Identify which cell holds the provided text, then report its [X, Y] central coordinate. 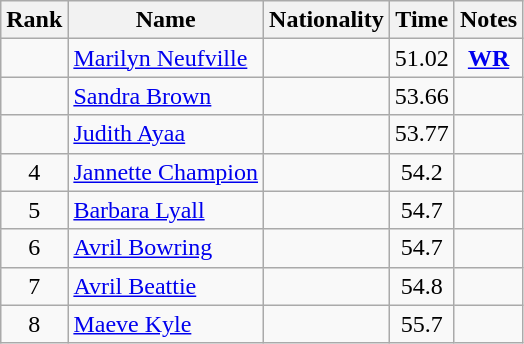
54.8 [422, 286]
53.77 [422, 134]
Marilyn Neufville [166, 58]
6 [34, 248]
Nationality [327, 20]
53.66 [422, 96]
51.02 [422, 58]
Barbara Lyall [166, 210]
55.7 [422, 324]
Jannette Champion [166, 172]
Avril Beattie [166, 286]
Rank [34, 20]
Notes [488, 20]
Judith Ayaa [166, 134]
Name [166, 20]
Maeve Kyle [166, 324]
Avril Bowring [166, 248]
7 [34, 286]
8 [34, 324]
54.2 [422, 172]
Time [422, 20]
5 [34, 210]
WR [488, 58]
4 [34, 172]
Sandra Brown [166, 96]
